Extract the [X, Y] coordinate from the center of the cell holding the provided text.  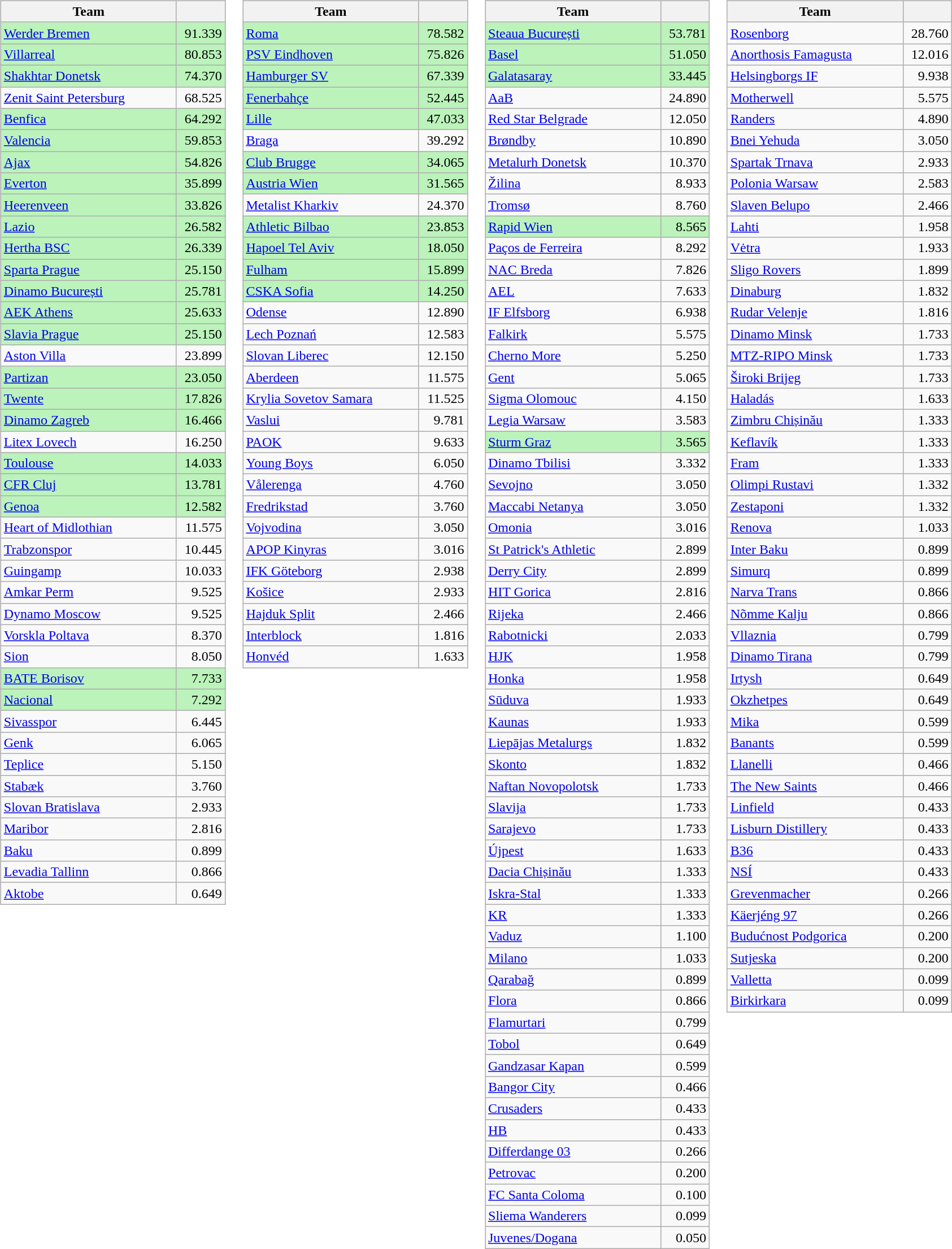
16.466 [201, 420]
Sarajevo [573, 829]
Gent [573, 377]
Slovan Bratislava [88, 808]
39.292 [443, 141]
8.370 [201, 635]
NAC Breda [573, 270]
Zenit Saint Petersburg [88, 98]
18.050 [443, 248]
Široki Brijeg [815, 377]
12.150 [443, 355]
Maccabi Netanya [573, 506]
12.890 [443, 313]
Krylia Sovetov Samara [331, 398]
7.633 [685, 291]
IFK Göteborg [331, 571]
24.890 [685, 98]
Aberdeen [331, 377]
Dacia Chișinău [573, 872]
0.050 [685, 1238]
Hajduk Split [331, 614]
8.760 [685, 205]
Llanelli [815, 764]
Baku [88, 851]
Juvenes/Dogana [573, 1238]
Crusaders [573, 1108]
64.292 [201, 119]
Club Brugge [331, 162]
Twente [88, 398]
6.065 [201, 743]
8.565 [685, 227]
Sligo Rovers [815, 270]
Fram [815, 463]
Liepājas Metalurgs [573, 743]
6.938 [685, 313]
Falkirk [573, 334]
8.050 [201, 657]
Bangor City [573, 1087]
HB [573, 1130]
Bnei Yehuda [815, 141]
Gandzasar Kapan [573, 1065]
Benfica [88, 119]
Košice [331, 592]
Slovan Liberec [331, 355]
Tobol [573, 1044]
Paços de Ferreira [573, 248]
6.445 [201, 721]
17.826 [201, 398]
Grevenmacher [815, 894]
10.370 [685, 162]
Vaslui [331, 420]
3.565 [685, 441]
Birkirkara [815, 1001]
Iskra-Stal [573, 894]
Slaven Belupo [815, 205]
23.853 [443, 227]
Guingamp [88, 571]
Sigma Olomouc [573, 398]
8.933 [685, 184]
Austria Wien [331, 184]
Motherwell [815, 98]
Dinamo București [88, 291]
Nacional [88, 700]
91.339 [201, 33]
52.445 [443, 98]
33.445 [685, 76]
Red Star Belgrade [573, 119]
KR [573, 915]
Dinamo Tbilisi [573, 463]
Žilina [573, 184]
54.826 [201, 162]
Shakhtar Donetsk [88, 76]
26.339 [201, 248]
Lech Poznań [331, 334]
Rijeka [573, 614]
Helsingborgs IF [815, 76]
Lille [331, 119]
80.853 [201, 54]
Ajax [88, 162]
Narva Trans [815, 592]
9.781 [443, 420]
MTZ-RIPO Minsk [815, 355]
14.033 [201, 463]
Fenerbahçe [331, 98]
PSV Eindhoven [331, 54]
Genk [88, 743]
St Patrick's Athletic [573, 549]
Sūduva [573, 700]
Keflavík [815, 441]
Mika [815, 721]
25.633 [201, 313]
23.899 [201, 355]
Toulouse [88, 463]
Trabzonspor [88, 549]
31.565 [443, 184]
Brøndby [573, 141]
Rapid Wien [573, 227]
Amkar Perm [88, 592]
Stabæk [88, 786]
Haladás [815, 398]
75.826 [443, 54]
12.016 [927, 54]
Milano [573, 958]
12.582 [201, 506]
Athletic Bilbao [331, 227]
Käerjéng 97 [815, 915]
7.733 [201, 678]
Dinamo Minsk [815, 334]
APOP Kinyras [331, 549]
Dynamo Moscow [88, 614]
28.760 [927, 33]
Rosenborg [815, 33]
2.033 [685, 635]
Aktobe [88, 894]
Slavija [573, 808]
5.250 [685, 355]
Zimbru Chișinău [815, 420]
Cherno More [573, 355]
Hapoel Tel Aviv [331, 248]
25.781 [201, 291]
Basel [573, 54]
CSKA Sofia [331, 291]
5.065 [685, 377]
26.582 [201, 227]
2.583 [927, 184]
Vojvodina [331, 528]
Genoa [88, 506]
Lazio [88, 227]
The New Saints [815, 786]
0.100 [685, 1195]
78.582 [443, 33]
6.050 [443, 463]
AEK Athens [88, 313]
74.370 [201, 76]
Metalist Kharkiv [331, 205]
2.938 [443, 571]
Fulham [331, 270]
Hertha BSC [88, 248]
7.826 [685, 270]
Valencia [88, 141]
Naftan Novopolotsk [573, 786]
13.781 [201, 485]
Galatasaray [573, 76]
IF Elfsborg [573, 313]
Vėtra [815, 248]
10.890 [685, 141]
Metalurh Donetsk [573, 162]
AEL [573, 291]
Hamburger SV [331, 76]
Sturm Graz [573, 441]
10.033 [201, 571]
Young Boys [331, 463]
Banants [815, 743]
23.050 [201, 377]
Legia Warsaw [573, 420]
15.899 [443, 270]
Everton [88, 184]
Werder Bremen [88, 33]
Honka [573, 678]
Budućnost Podgorica [815, 936]
Rabotnicki [573, 635]
Lahti [815, 227]
HJK [573, 657]
Fredrikstad [331, 506]
Odense [331, 313]
1.100 [685, 936]
Spartak Trnava [815, 162]
68.525 [201, 98]
Steaua București [573, 33]
Dinaburg [815, 291]
16.250 [201, 441]
Olimpi Rustavi [815, 485]
Levadia Tallinn [88, 872]
5.150 [201, 764]
Litex Lovech [88, 441]
Anorthosis Famagusta [815, 54]
Rudar Velenje [815, 313]
Vorskla Poltava [88, 635]
Okzhetpes [815, 700]
Villarreal [88, 54]
Slavia Prague [88, 334]
Heart of Midlothian [88, 528]
Partizan [88, 377]
Honvéd [331, 657]
53.781 [685, 33]
Vålerenga [331, 485]
Nõmme Kalju [815, 614]
Maribor [88, 829]
4.890 [927, 119]
Petrovac [573, 1173]
Teplice [88, 764]
Heerenveen [88, 205]
1.899 [927, 270]
Linfield [815, 808]
51.050 [685, 54]
Zestaponi [815, 506]
Flamurtari [573, 1022]
Valletta [815, 979]
10.445 [201, 549]
Sevojno [573, 485]
4.760 [443, 485]
12.050 [685, 119]
Differdange 03 [573, 1152]
Tromsø [573, 205]
Randers [815, 119]
PAOK [331, 441]
Braga [331, 141]
Sparta Prague [88, 270]
Skonto [573, 764]
Irtysh [815, 678]
24.370 [443, 205]
Dinamo Tirana [815, 657]
Vllaznia [815, 635]
3.332 [685, 463]
9.633 [443, 441]
Derry City [573, 571]
Vaduz [573, 936]
12.583 [443, 334]
FC Santa Coloma [573, 1195]
CFR Cluj [88, 485]
34.065 [443, 162]
47.033 [443, 119]
7.292 [201, 700]
Lisburn Distillery [815, 829]
3.583 [685, 420]
9.938 [927, 76]
Sliema Wanderers [573, 1216]
B36 [815, 851]
BATE Borisov [88, 678]
Renova [815, 528]
Interblock [331, 635]
Újpest [573, 851]
Qarabağ [573, 979]
Simurq [815, 571]
Dinamo Zagreb [88, 420]
4.150 [685, 398]
11.525 [443, 398]
Sivasspor [88, 721]
Sutjeska [815, 958]
HIT Gorica [573, 592]
8.292 [685, 248]
59.853 [201, 141]
33.826 [201, 205]
Polonia Warsaw [815, 184]
35.899 [201, 184]
NSÍ [815, 872]
14.250 [443, 291]
Inter Baku [815, 549]
Flora [573, 1001]
Roma [331, 33]
AaB [573, 98]
Aston Villa [88, 355]
Omonia [573, 528]
Kaunas [573, 721]
67.339 [443, 76]
Sion [88, 657]
